Search for the cell housing the specified text and yield its (X, Y) center coordinate. 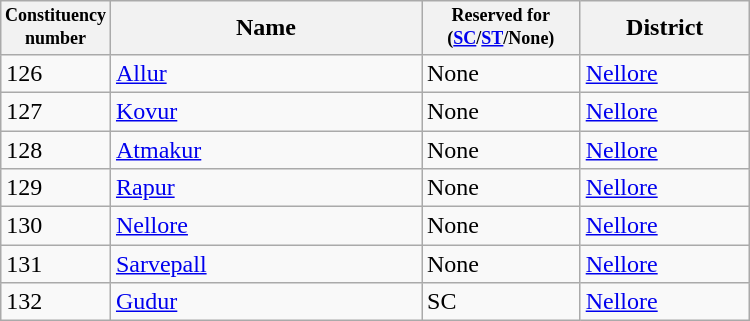
Reserved for (SC/ST/None) (502, 28)
District (664, 28)
127 (56, 111)
SC (502, 302)
Name (266, 28)
131 (56, 264)
Rapur (266, 188)
132 (56, 302)
Gudur (266, 302)
126 (56, 73)
Allur (266, 73)
Kovur (266, 111)
130 (56, 226)
129 (56, 188)
Atmakur (266, 150)
Sarvepall (266, 264)
Constituency number (56, 28)
128 (56, 150)
